Determine the [x, y] coordinate at the center of the cell enclosing the given text.  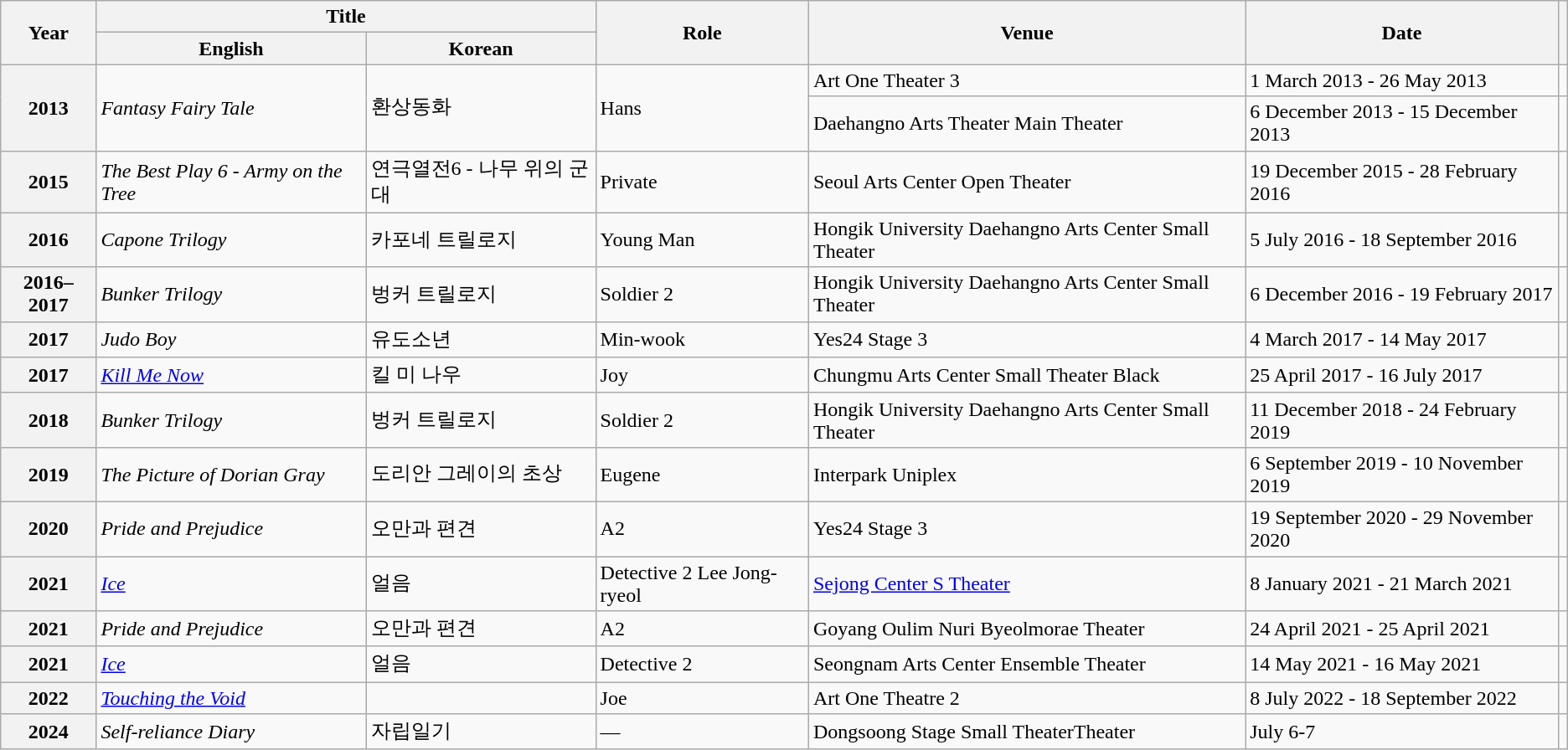
Title [346, 17]
Private [702, 182]
유도소년 [481, 340]
Seongnam Arts Center Ensemble Theater [1027, 665]
8 January 2021 - 21 March 2021 [1402, 583]
2019 [49, 474]
Fantasy Fairy Tale [231, 107]
6 September 2019 - 10 November 2019 [1402, 474]
Young Man [702, 239]
2016 [49, 239]
Goyang Oulim Nuri Byeolmorae Theater [1027, 629]
11 December 2018 - 24 February 2019 [1402, 420]
Hans [702, 107]
Year [49, 33]
The Picture of Dorian Gray [231, 474]
도리안 그레이의 초상 [481, 474]
5 July 2016 - 18 September 2016 [1402, 239]
— [702, 732]
카포네 트릴로지 [481, 239]
25 April 2017 - 16 July 2017 [1402, 375]
24 April 2021 - 25 April 2021 [1402, 629]
6 December 2013 - 15 December 2013 [1402, 124]
2015 [49, 182]
Detective 2 Lee Jong-ryeol [702, 583]
2020 [49, 529]
2018 [49, 420]
Judo Boy [231, 340]
July 6-7 [1402, 732]
Korean [481, 49]
Touching the Void [231, 698]
Date [1402, 33]
6 December 2016 - 19 February 2017 [1402, 295]
연극열전6 - 나무 위의 군대 [481, 182]
4 March 2017 - 14 May 2017 [1402, 340]
Capone Trilogy [231, 239]
2016–2017 [49, 295]
19 December 2015 - 28 February 2016 [1402, 182]
Sejong Center S Theater [1027, 583]
8 July 2022 - 18 September 2022 [1402, 698]
Interpark Uniplex [1027, 474]
Role [702, 33]
자립일기 [481, 732]
Detective 2 [702, 665]
Self-reliance Diary [231, 732]
The Best Play 6 - Army on the Tree [231, 182]
환상동화 [481, 107]
1 March 2013 - 26 May 2013 [1402, 80]
2024 [49, 732]
Min-wook [702, 340]
19 September 2020 - 29 November 2020 [1402, 529]
14 May 2021 - 16 May 2021 [1402, 665]
Venue [1027, 33]
킬 미 나우 [481, 375]
Seoul Arts Center Open Theater [1027, 182]
English [231, 49]
Eugene [702, 474]
Daehangno Arts Theater Main Theater [1027, 124]
2013 [49, 107]
2022 [49, 698]
Dongsoong Stage Small TheaterTheater [1027, 732]
Art One Theater 3 [1027, 80]
Kill Me Now [231, 375]
Chungmu Arts Center Small Theater Black [1027, 375]
Joe [702, 698]
Joy [702, 375]
Art One Theatre 2 [1027, 698]
